From the cell containing the given text, extract its center point as [X, Y] coordinate. 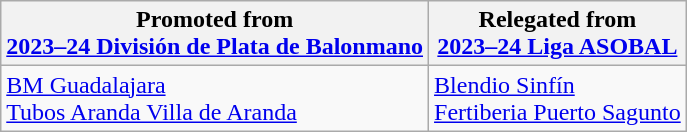
Blendio SinfínFertiberia Puerto Sagunto [558, 98]
BM GuadalajaraTubos Aranda Villa de Aranda [215, 98]
Promoted from2023–24 División de Plata de Balonmano [215, 34]
Relegated from2023–24 Liga ASOBAL [558, 34]
